Capture the cell that displays the provided text and extract its [x, y] central coordinate. 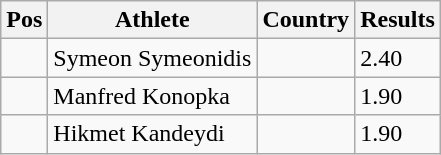
Results [398, 20]
Country [306, 20]
2.40 [398, 58]
Hikmet Kandeydi [152, 134]
Manfred Konopka [152, 96]
Symeon Symeonidis [152, 58]
Pos [24, 20]
Athlete [152, 20]
